Extract the (x, y) coordinate from the center of the cell holding the provided text.  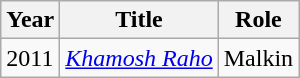
Khamosh Raho (139, 58)
Role (258, 20)
Malkin (258, 58)
Year (30, 20)
Title (139, 20)
2011 (30, 58)
